Scan for the cell matching the given text and deliver its (x, y) coordinate at center. 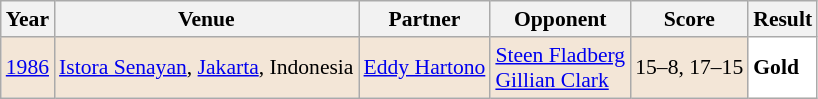
1986 (28, 68)
Venue (206, 19)
Year (28, 19)
Partner (425, 19)
Opponent (560, 19)
Score (689, 19)
Result (782, 19)
Steen Fladberg Gillian Clark (560, 68)
Gold (782, 68)
Eddy Hartono (425, 68)
15–8, 17–15 (689, 68)
Istora Senayan, Jakarta, Indonesia (206, 68)
